Search for the cell housing the specified text and yield its (x, y) center coordinate. 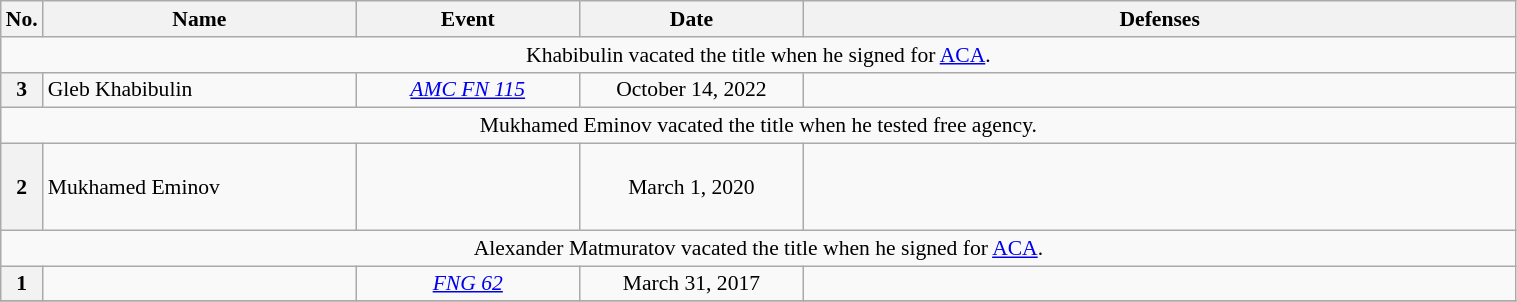
Mukhamed Eminov (200, 188)
No. (22, 19)
3 (22, 90)
Gleb Khabibulin (200, 90)
March 1, 2020 (691, 188)
Defenses (1160, 19)
Alexander Matmuratov vacated the title when he signed for ACA. (758, 248)
AMC FN 115 (468, 90)
Mukhamed Eminov vacated the title when he tested free agency. (758, 126)
1 (22, 284)
Event (468, 19)
October 14, 2022 (691, 90)
FNG 62 (468, 284)
March 31, 2017 (691, 284)
2 (22, 188)
Name (200, 19)
Khabibulin vacated the title when he signed for ACA. (758, 55)
Date (691, 19)
